Find where the given text appears and provide that cell's center as [X, Y] coordinate. 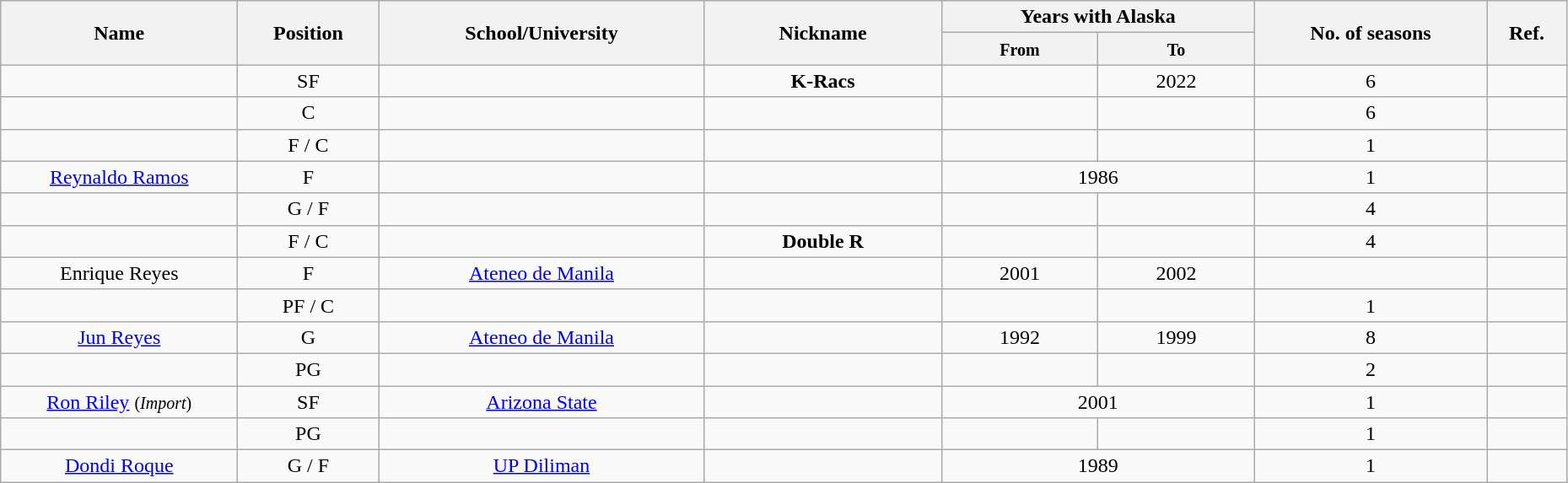
2002 [1177, 273]
No. of seasons [1370, 33]
1999 [1177, 337]
G [309, 337]
Double R [823, 241]
Position [309, 33]
UP Diliman [542, 466]
2022 [1177, 81]
1986 [1098, 177]
To [1177, 49]
Jun Reyes [120, 337]
2 [1370, 369]
Years with Alaska [1098, 17]
K-Racs [823, 81]
PF / C [309, 305]
Ron Riley (Import) [120, 402]
Ref. [1527, 33]
Dondi Roque [120, 466]
Enrique Reyes [120, 273]
1989 [1098, 466]
C [309, 113]
Arizona State [542, 402]
Nickname [823, 33]
8 [1370, 337]
From [1020, 49]
1992 [1020, 337]
School/University [542, 33]
Name [120, 33]
Reynaldo Ramos [120, 177]
